Provide the (x, y) coordinate of the cell's center where the given text is located.  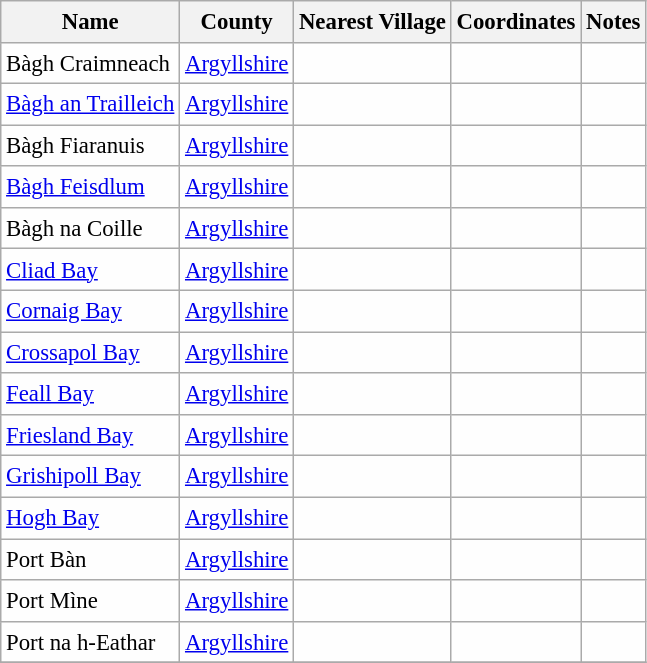
Bàgh Feisdlum (90, 186)
Bàgh Fiaranuis (90, 146)
Port Bàn (90, 560)
Coordinates (516, 22)
Crossapol Bay (90, 352)
Port na h-Eathar (90, 642)
Nearest Village (373, 22)
Grishipoll Bay (90, 476)
County (237, 22)
Cornaig Bay (90, 312)
Bàgh na Coille (90, 228)
Friesland Bay (90, 436)
Name (90, 22)
Bàgh Craimneach (90, 62)
Port Mìne (90, 600)
Notes (614, 22)
Bàgh an Trailleich (90, 104)
Hogh Bay (90, 518)
Feall Bay (90, 394)
Cliad Bay (90, 270)
